Provide the [X, Y] coordinate of the cell's center where the given text is located.  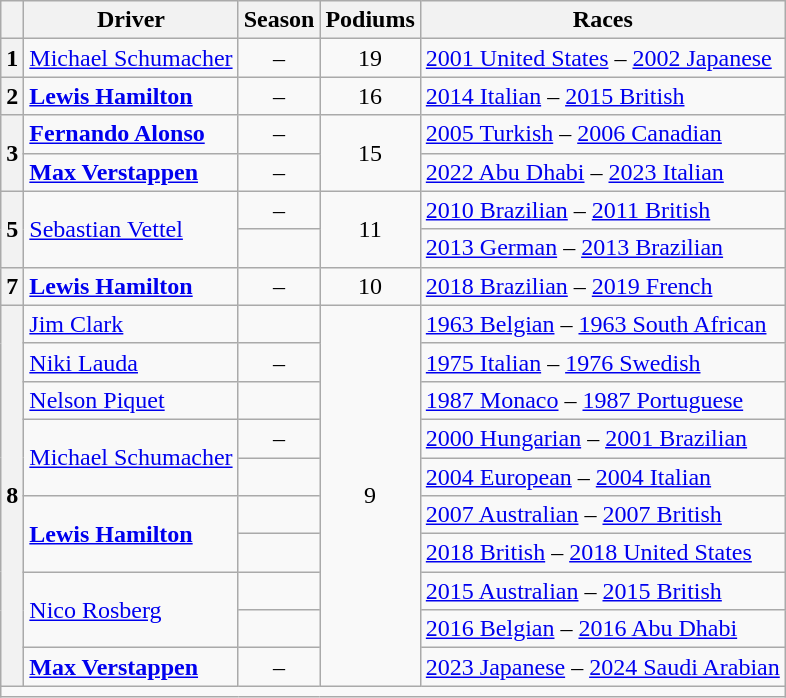
Driver [131, 20]
2000 Hungarian – 2001 Brazilian [602, 438]
2018 British – 2018 United States [602, 553]
2023 Japanese – 2024 Saudi Arabian [602, 667]
Races [602, 20]
1975 Italian – 1976 Swedish [602, 362]
2 [12, 96]
2001 United States – 2002 Japanese [602, 58]
Niki Lauda [131, 362]
2010 Brazilian – 2011 British [602, 210]
Podiums [370, 20]
Season [279, 20]
2007 Australian – 2007 British [602, 515]
5 [12, 229]
2018 Brazilian – 2019 French [602, 286]
11 [370, 229]
1963 Belgian – 1963 South African [602, 324]
2022 Abu Dhabi – 2023 Italian [602, 172]
Fernando Alonso [131, 134]
7 [12, 286]
2013 German – 2013 Brazilian [602, 248]
9 [370, 496]
2014 Italian – 2015 British [602, 96]
2004 European – 2004 Italian [602, 477]
2005 Turkish – 2006 Canadian [602, 134]
19 [370, 58]
8 [12, 496]
Jim Clark [131, 324]
2015 Australian – 2015 British [602, 591]
1 [12, 58]
3 [12, 153]
10 [370, 286]
16 [370, 96]
15 [370, 153]
2016 Belgian – 2016 Abu Dhabi [602, 629]
1987 Monaco – 1987 Portuguese [602, 400]
Sebastian Vettel [131, 229]
Nelson Piquet [131, 400]
Nico Rosberg [131, 610]
